Identify which cell holds the provided text, then report its (X, Y) central coordinate. 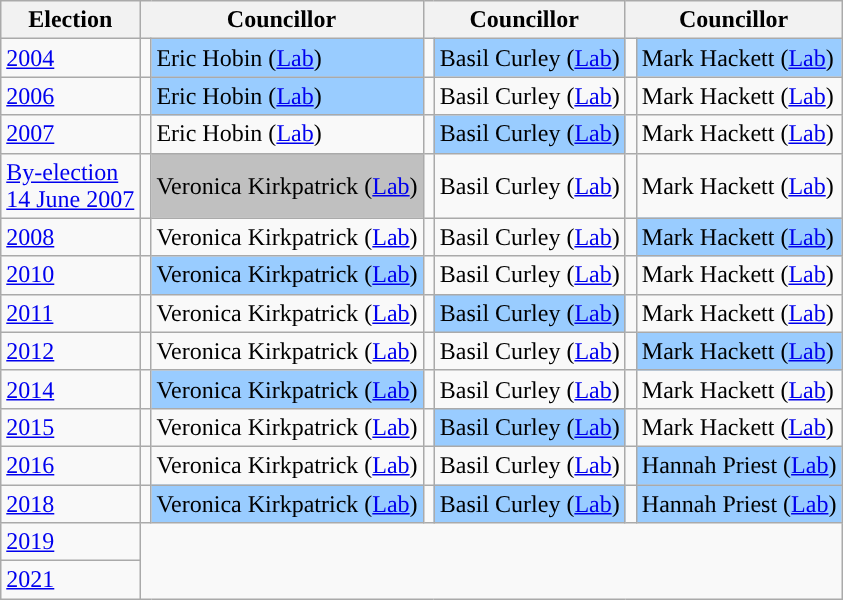
2012 (70, 351)
2008 (70, 237)
2006 (70, 96)
2019 (70, 542)
2007 (70, 134)
Election (70, 20)
By-election14 June 2007 (70, 186)
2016 (70, 465)
2004 (70, 58)
2018 (70, 503)
2015 (70, 427)
2014 (70, 389)
2010 (70, 275)
2011 (70, 313)
2021 (70, 580)
